From the cell containing the given text, extract its center point as [X, Y] coordinate. 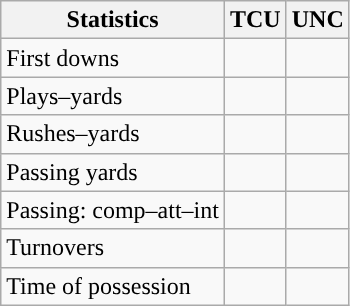
TCU [255, 20]
Statistics [113, 20]
Turnovers [113, 248]
Passing: comp–att–int [113, 210]
Time of possession [113, 286]
UNC [318, 20]
Passing yards [113, 172]
Rushes–yards [113, 134]
Plays–yards [113, 96]
First downs [113, 58]
